For the text-containing cell, return its midpoint in (X, Y) coordinate format. 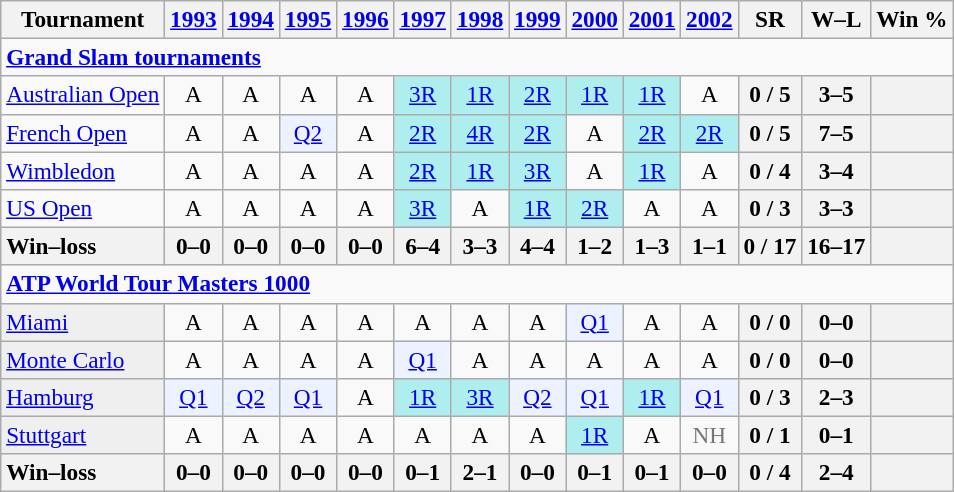
Tournament (83, 19)
2002 (710, 19)
W–L (836, 19)
4R (480, 133)
Miami (83, 322)
SR (770, 19)
2001 (652, 19)
Wimbledon (83, 170)
US Open (83, 208)
6–4 (422, 246)
1996 (366, 19)
NH (710, 435)
1993 (194, 19)
1–2 (594, 246)
Grand Slam tournaments (477, 57)
1–3 (652, 246)
French Open (83, 133)
1–1 (710, 246)
7–5 (836, 133)
Stuttgart (83, 435)
1998 (480, 19)
Monte Carlo (83, 359)
1997 (422, 19)
Australian Open (83, 95)
1995 (308, 19)
4–4 (538, 246)
ATP World Tour Masters 1000 (477, 284)
2–4 (836, 473)
Win % (912, 19)
3–4 (836, 170)
0 / 17 (770, 246)
2–3 (836, 397)
1999 (538, 19)
1994 (250, 19)
Hamburg (83, 397)
2–1 (480, 473)
3–5 (836, 95)
16–17 (836, 246)
2000 (594, 19)
0 / 1 (770, 435)
